For the text-containing cell, return its midpoint in (X, Y) coordinate format. 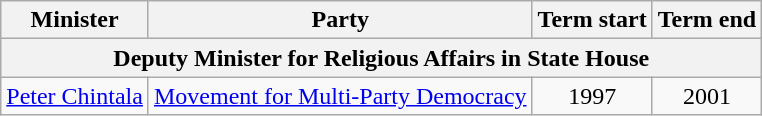
Deputy Minister for Religious Affairs in State House (382, 58)
Peter Chintala (75, 96)
Term end (707, 20)
Party (340, 20)
Minister (75, 20)
Term start (592, 20)
2001 (707, 96)
1997 (592, 96)
Movement for Multi-Party Democracy (340, 96)
